Search for the cell housing the specified text and yield its (X, Y) center coordinate. 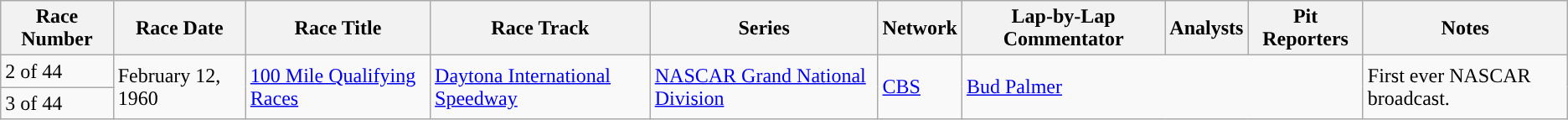
Notes (1465, 29)
Race Date (179, 29)
CBS (920, 87)
Bud Palmer (1163, 87)
NASCAR Grand National Division (764, 87)
Analysts (1206, 29)
100 Mile Qualifying Races (338, 87)
February 12, 1960 (179, 87)
Race Title (338, 29)
First ever NASCAR broadcast. (1465, 87)
Race Track (541, 29)
Daytona International Speedway (541, 87)
Pit Reporters (1305, 29)
Network (920, 29)
3 of 44 (57, 103)
Lap-by-Lap Commentator (1063, 29)
Race Number (57, 29)
Series (764, 29)
2 of 44 (57, 71)
